For the text-containing cell, return its midpoint in [X, Y] coordinate format. 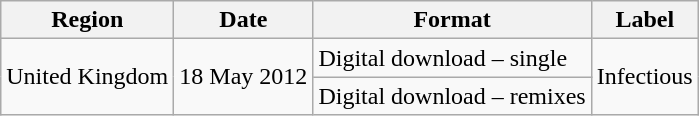
Infectious [644, 77]
United Kingdom [88, 77]
Digital download – remixes [452, 96]
18 May 2012 [244, 77]
Format [452, 20]
Digital download – single [452, 58]
Region [88, 20]
Label [644, 20]
Date [244, 20]
